Determine the (x, y) coordinate at the center of the cell enclosing the given text.  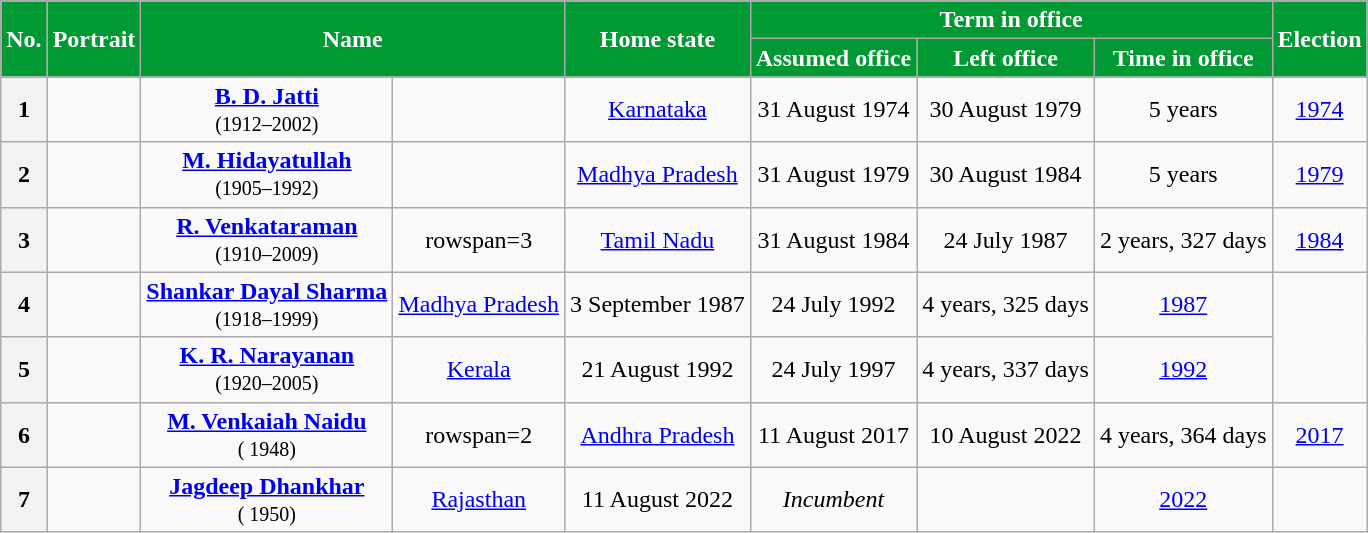
Election (1320, 39)
2022 (1183, 500)
K. R. Narayanan(1920–2005) (267, 370)
31 August 1979 (833, 174)
Shankar Dayal Sharma(1918–1999) (267, 304)
4 (24, 304)
21 August 1992 (658, 370)
rowspan=2 (479, 434)
B. D. Jatti(1912–2002) (267, 110)
Kerala (479, 370)
M. Hidayatullah(1905–1992) (267, 174)
Portrait (94, 39)
2017 (1320, 434)
1992 (1183, 370)
Name (353, 39)
10 August 2022 (1006, 434)
7 (24, 500)
24 July 1987 (1006, 240)
Andhra Pradesh (658, 434)
30 August 1979 (1006, 110)
Assumed office (833, 58)
3 September 1987 (658, 304)
Time in office (1183, 58)
R. Venkataraman(1910–2009) (267, 240)
2 (24, 174)
Jagdeep Dhankhar( 1950) (267, 500)
1987 (1183, 304)
1984 (1320, 240)
6 (24, 434)
Term in office (1011, 20)
24 July 1997 (833, 370)
30 August 1984 (1006, 174)
3 (24, 240)
1 (24, 110)
31 August 1984 (833, 240)
11 August 2022 (658, 500)
Karnataka (658, 110)
31 August 1974 (833, 110)
4 years, 325 days (1006, 304)
5 (24, 370)
2 years, 327 days (1183, 240)
M. Venkaiah Naidu( 1948) (267, 434)
1979 (1320, 174)
4 years, 364 days (1183, 434)
Left office (1006, 58)
rowspan=3 (479, 240)
Incumbent (833, 500)
Rajasthan (479, 500)
4 years, 337 days (1006, 370)
Tamil Nadu (658, 240)
1974 (1320, 110)
11 August 2017 (833, 434)
24 July 1992 (833, 304)
No. (24, 39)
Home state (658, 39)
